From the cell containing the given text, extract its center point as (x, y) coordinate. 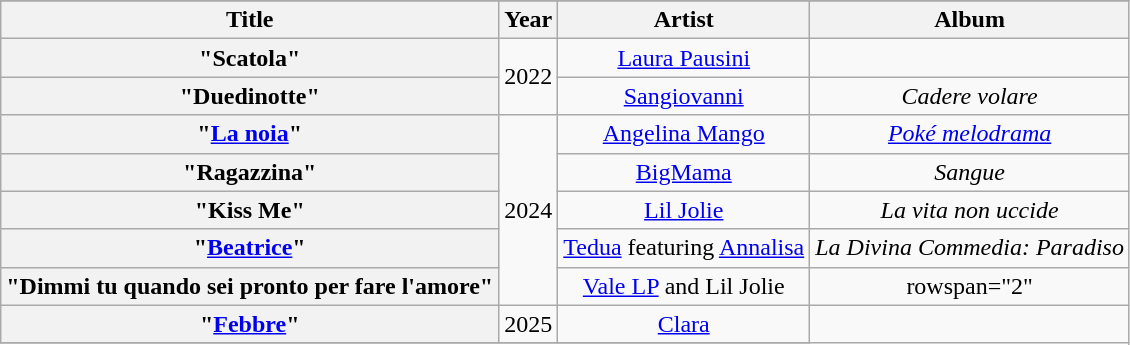
"Ragazzina" (250, 172)
2022 (528, 77)
La Divina Commedia: Paradiso (970, 248)
"Duedinotte" (250, 96)
Laura Pausini (684, 58)
"Scatola" (250, 58)
Vale LP and Lil Jolie (684, 286)
2024 (528, 210)
"Beatrice" (250, 248)
Clara (684, 324)
Sangue (970, 172)
Cadere volare (970, 96)
Poké melodrama (970, 134)
Artist (684, 20)
rowspan="2" (970, 286)
"Kiss Me" (250, 210)
"Febbre" (250, 324)
Album (970, 20)
2025 (528, 324)
Sangiovanni (684, 96)
Year (528, 20)
Angelina Mango (684, 134)
Title (250, 20)
BigMama (684, 172)
Lil Jolie (684, 210)
Tedua featuring Annalisa (684, 248)
"La noia" (250, 134)
La vita non uccide (970, 210)
"Dimmi tu quando sei pronto per fare l'amore" (250, 286)
